Provide the [X, Y] coordinate of the cell's center where the given text is located.  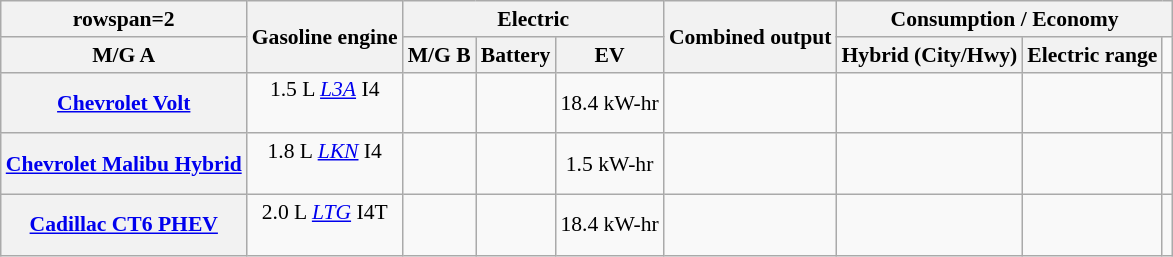
Chevrolet Volt [124, 102]
M/G A [124, 55]
Consumption / Economy [1004, 19]
M/G B [440, 55]
1.5 L L3A I4 [325, 102]
1.8 L LKN I4 [325, 164]
2.0 L LTG I4T [325, 226]
EV [609, 55]
Electric [534, 19]
Chevrolet Malibu Hybrid [124, 164]
rowspan=2 [124, 19]
Combined output [750, 36]
Cadillac CT6 PHEV [124, 226]
Electric range [1092, 55]
1.5 kW-hr [609, 164]
Battery [516, 55]
Gasoline engine [325, 36]
Hybrid (City/Hwy) [929, 55]
